Identify which cell holds the provided text, then report its [x, y] central coordinate. 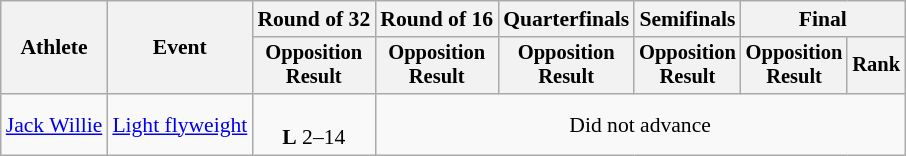
Semifinals [688, 19]
Jack Willie [54, 124]
Light flyweight [180, 124]
Round of 16 [436, 19]
Athlete [54, 48]
Quarterfinals [566, 19]
Round of 32 [314, 19]
Final [823, 19]
L 2–14 [314, 124]
Event [180, 48]
Did not advance [640, 124]
Rank [876, 66]
